Find where the given text appears and provide that cell's center as (X, Y) coordinate. 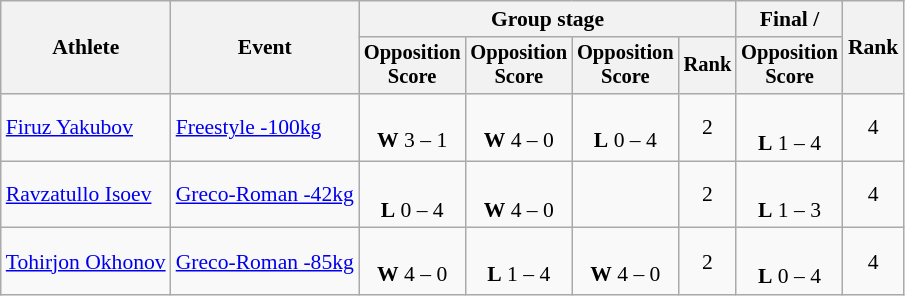
Greco-Roman -42kg (265, 194)
L 1 – 3 (790, 194)
Event (265, 48)
Tohirjon Okhonov (86, 262)
Final / (790, 19)
Greco-Roman -85kg (265, 262)
Firuz Yakubov (86, 128)
Freestyle -100kg (265, 128)
Athlete (86, 48)
Group stage (548, 19)
Ravzatullo Isoev (86, 194)
W 3 – 1 (412, 128)
